From the cell containing the given text, extract its center point as [X, Y] coordinate. 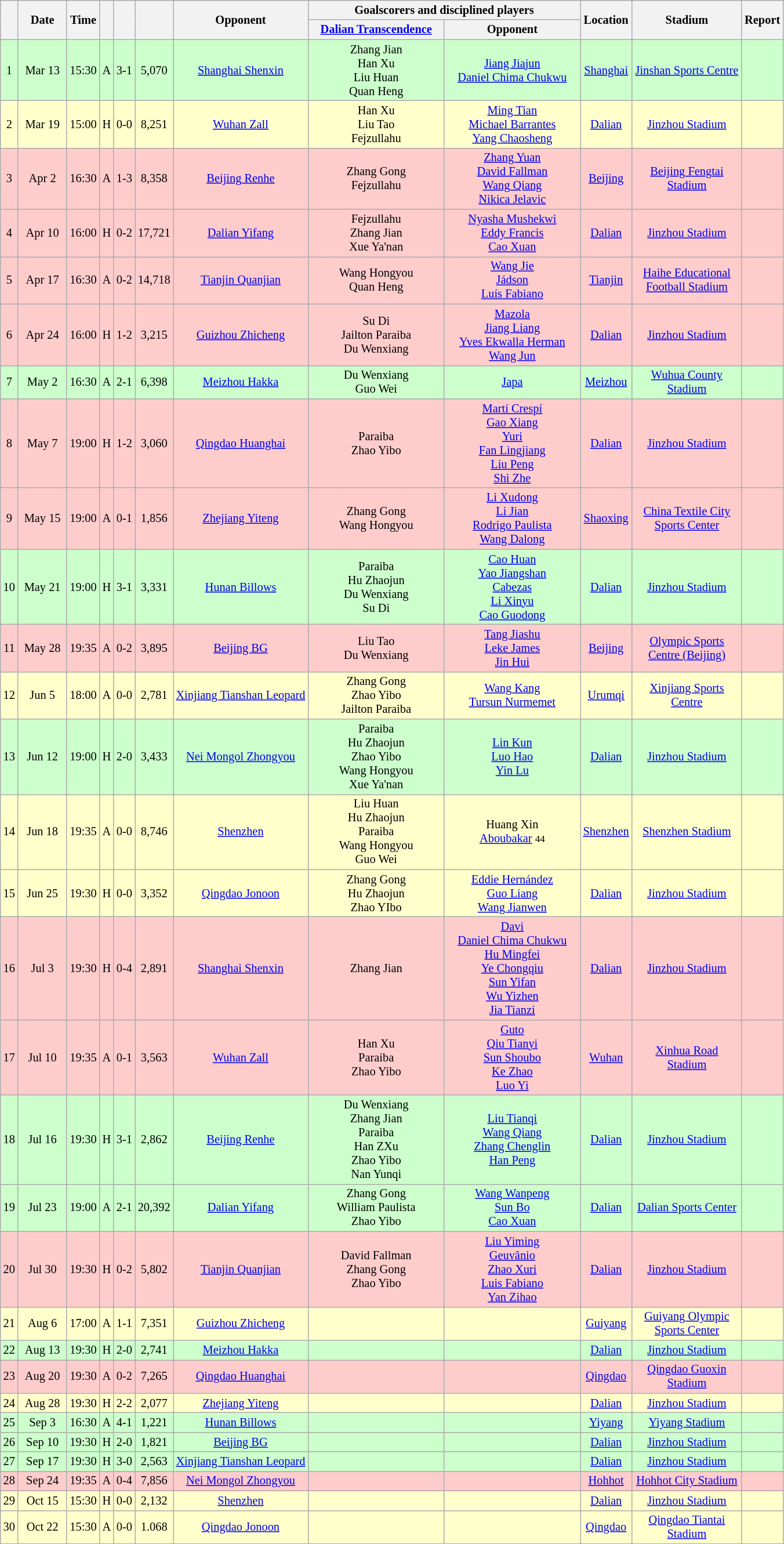
2,781 [154, 695]
Jul 10 [43, 1057]
Apr 2 [43, 179]
Fejzullahu Zhang Jian Xue Ya'nan [376, 233]
Zhang Gong Fejzullahu [376, 179]
Aug 20 [43, 1376]
Yiyang Stadium [687, 1422]
2,077 [154, 1403]
Mar 13 [43, 70]
Mazola Jiang Liang Yves Ekwalla Herman Wang Jun [513, 335]
Olympic Sports Centre (Beijing) [687, 648]
Paraiba Zhao Yibo [376, 443]
15:00 [83, 124]
May 7 [43, 443]
Su Di Jailton Paraiba Du Wenxiang [376, 335]
10 [9, 587]
29 [9, 1500]
Beijing Fengtai Stadium [687, 179]
19 [9, 1208]
3 [9, 179]
Date [43, 20]
Qingdao Tiantai Stadium [687, 1527]
Jul 3 [43, 968]
Location [607, 20]
Hohhot [607, 1481]
1,221 [154, 1422]
2,132 [154, 1500]
Martí Crespí Gao Xiang Yuri Fan Lingjiang Liu Peng Shi Zhe [513, 443]
6,398 [154, 382]
Zhang Yuan David Fallman Wang Qiang Nikica Jelavic [513, 179]
Zhang Jian [376, 968]
Du Wenxiang Zhang Jian Paraiba Han ZXu Zhao Yibo Nan Yunqi [376, 1140]
Dalian Transcendence [376, 30]
14,718 [154, 280]
2,563 [154, 1462]
22 [9, 1350]
24 [9, 1403]
Du Wenxiang Guo Wei [376, 382]
Yiyang [607, 1422]
Guto Qiu Tianyi Sun Shoubo Ke Zhao Luo Yi [513, 1057]
Wang Hongyou Quan Heng [376, 280]
18:00 [83, 695]
Urumqi [607, 695]
3,060 [154, 443]
Guiyang [607, 1324]
8,251 [154, 124]
Paraiba Hu Zhaojun Zhao Yibo Wang Hongyou Xue Ya'nan [376, 757]
2,862 [154, 1140]
Meizhou [607, 382]
Sep 3 [43, 1422]
Apr 24 [43, 335]
Sep 17 [43, 1462]
1,821 [154, 1442]
Zhang Gong Hu Zhaojun Zhao YIbo [376, 893]
Sep 24 [43, 1481]
Nyasha Mushekwi Eddy Francis Cao Xuan [513, 233]
5 [9, 280]
Sep 10 [43, 1442]
China Textile City Sports Center [687, 519]
Guiyang Olympic Sports Center [687, 1324]
1,856 [154, 519]
Eddie Hernández Guo Liang Wang Jianwen [513, 893]
Han Xu Liu Tao Fejzullahu [376, 124]
1.068 [154, 1527]
Jun 5 [43, 695]
3-0 [124, 1462]
13 [9, 757]
Lin Kun Luo Hao Yin Lu [513, 757]
May 28 [43, 648]
17 [9, 1057]
Liu Huan Hu Zhaojun Paraiba Wang Hongyou Guo Wei [376, 832]
Zhang Gong Zhao Yibo Jailton Paraiba [376, 695]
1-1 [124, 1324]
Apr 17 [43, 280]
Jiang Jiajun Daniel Chima Chukwu [513, 70]
8,358 [154, 179]
Jul 23 [43, 1208]
3,331 [154, 587]
20 [9, 1269]
Liu Tianqi Wang Qiang Zhang Chenglin Han Peng [513, 1140]
3,215 [154, 335]
Shenzhen Stadium [687, 832]
Ming Tian Michael Barrantes Yang Chaosheng [513, 124]
5,070 [154, 70]
Aug 6 [43, 1324]
Jinshan Sports Centre [687, 70]
Jun 12 [43, 757]
Liu Yiming Geuvânio Zhao Xuri Luis Fabiano Yan Zihao [513, 1269]
Japa [513, 382]
Time [83, 20]
23 [9, 1376]
Han Xu Paraiba Zhao Yibo [376, 1057]
2-2 [124, 1403]
17:00 [83, 1324]
Goalscorers and disciplined players [444, 10]
Zhang Gong Wang Hongyou [376, 519]
7,856 [154, 1481]
Dalian Sports Center [687, 1208]
7,351 [154, 1324]
Oct 15 [43, 1500]
5,802 [154, 1269]
7 [9, 382]
3,895 [154, 648]
9 [9, 519]
Xinhua Road Stadium [687, 1057]
Aug 13 [43, 1350]
7,265 [154, 1376]
Haihe Educational Football Stadium [687, 280]
Hohhot City Stadium [687, 1481]
David Fallman Zhang Gong Zhao Yibo [376, 1269]
Xinjiang Sports Centre [687, 695]
3,433 [154, 757]
Liu Tao Du Wenxiang [376, 648]
25 [9, 1422]
4 [9, 233]
28 [9, 1481]
Paraiba Hu Zhaojun Du Wenxiang Su Di [376, 587]
4-1 [124, 1422]
2,891 [154, 968]
Report [762, 20]
Shaoxing [607, 519]
Jul 16 [43, 1140]
Wuhua County Stadium [687, 382]
Qingdao Guoxin Stadium [687, 1376]
27 [9, 1462]
Li Xudong Li Jian Rodrigo Paulista Wang Dalong [513, 519]
Stadium [687, 20]
8,746 [154, 832]
Davi Daniel Chima Chukwu Hu Mingfei Ye Chongqiu Sun Yifan Wu Yizhen Jia Tianzi [513, 968]
May 2 [43, 382]
Jul 30 [43, 1269]
Wang Wanpeng Sun Bo Cao Xuan [513, 1208]
1-3 [124, 179]
26 [9, 1442]
Aug 28 [43, 1403]
15 [9, 893]
Huang Xin Aboubakar 44 [513, 832]
Shanghai [607, 70]
Tianjin [607, 280]
May 21 [43, 587]
Zhang Gong William Paulista Zhao Yibo [376, 1208]
Tang Jiashu Leke James Jin Hui [513, 648]
Oct 22 [43, 1527]
14 [9, 832]
Wang Jie Jádson Luís Fabiano [513, 280]
3,352 [154, 893]
Cao Huan Yao Jiangshan Cabezas Li Xinyu Cao Guodong [513, 587]
18 [9, 1140]
Zhang Jian Han Xu Liu Huan Quan Heng [376, 70]
Mar 19 [43, 124]
12 [9, 695]
21 [9, 1324]
8 [9, 443]
Jun 18 [43, 832]
3,563 [154, 1057]
Wuhan [607, 1057]
2,741 [154, 1350]
6 [9, 335]
Wang Kang Tursun Nurmemet [513, 695]
11 [9, 648]
Apr 10 [43, 233]
2 [9, 124]
30 [9, 1527]
17,721 [154, 233]
May 15 [43, 519]
1 [9, 70]
Jun 25 [43, 893]
20,392 [154, 1208]
16 [9, 968]
